Extract the (x, y) coordinate from the center of the cell holding the provided text.  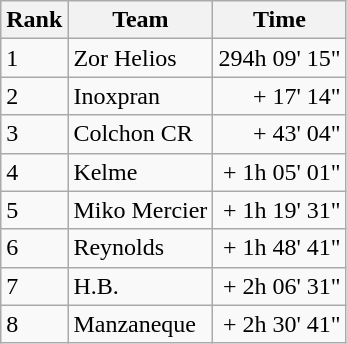
Miko Mercier (140, 210)
+ 17' 14" (280, 96)
Kelme (140, 172)
4 (34, 172)
294h 09' 15" (280, 58)
8 (34, 324)
Reynolds (140, 248)
Team (140, 20)
Colchon CR (140, 134)
+ 1h 48' 41" (280, 248)
5 (34, 210)
+ 1h 05' 01" (280, 172)
3 (34, 134)
Zor Helios (140, 58)
+ 1h 19' 31" (280, 210)
Manzaneque (140, 324)
+ 2h 06' 31" (280, 286)
1 (34, 58)
+ 2h 30' 41" (280, 324)
7 (34, 286)
+ 43' 04" (280, 134)
Rank (34, 20)
Time (280, 20)
2 (34, 96)
H.B. (140, 286)
Inoxpran (140, 96)
6 (34, 248)
